From the cell containing the given text, extract its center point as [X, Y] coordinate. 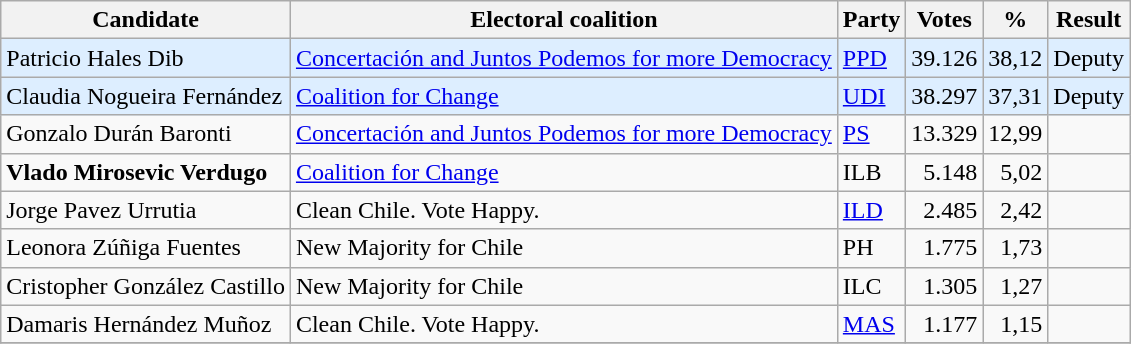
Jorge Pavez Urrutia [146, 210]
% [1016, 20]
2.485 [944, 210]
39.126 [944, 58]
PS [871, 134]
38,12 [1016, 58]
Result [1089, 20]
Cristopher González Castillo [146, 286]
Claudia Nogueira Fernández [146, 96]
1.305 [944, 286]
Damaris Hernández Muñoz [146, 324]
5,02 [1016, 172]
Party [871, 20]
PH [871, 248]
PPD [871, 58]
1,15 [1016, 324]
ILB [871, 172]
5.148 [944, 172]
Candidate [146, 20]
1,27 [1016, 286]
1.177 [944, 324]
ILC [871, 286]
Gonzalo Durán Baronti [146, 134]
Electoral coalition [564, 20]
Patricio Hales Dib [146, 58]
1.775 [944, 248]
2,42 [1016, 210]
12,99 [1016, 134]
37,31 [1016, 96]
13.329 [944, 134]
ILD [871, 210]
Leonora Zúñiga Fuentes [146, 248]
UDI [871, 96]
38.297 [944, 96]
MAS [871, 324]
1,73 [1016, 248]
Votes [944, 20]
Vlado Mirosevic Verdugo [146, 172]
